From the cell containing the given text, extract its center point as (x, y) coordinate. 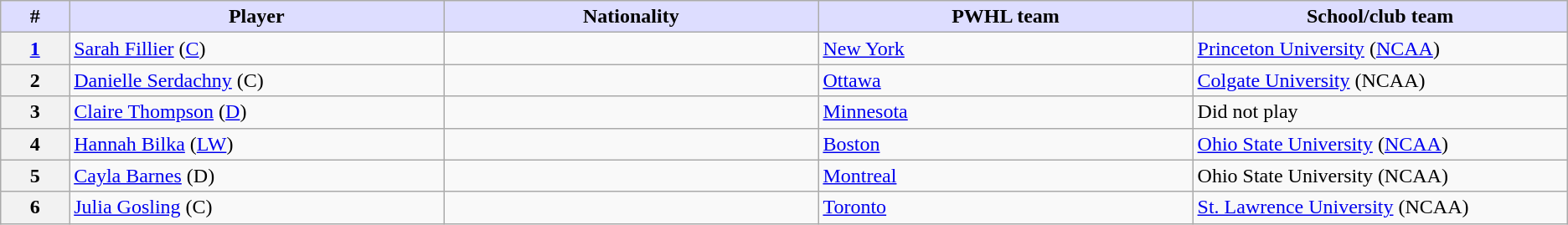
Julia Gosling (C) (256, 207)
Cayla Barnes (D) (256, 176)
Boston (1005, 144)
Montreal (1005, 176)
4 (35, 144)
Sarah Fillier (C) (256, 49)
Princeton University (NCAA) (1380, 49)
3 (35, 112)
School/club team (1380, 17)
Minnesota (1005, 112)
Danielle Serdachny (C) (256, 80)
Hannah Bilka (LW) (256, 144)
Colgate University (NCAA) (1380, 80)
# (35, 17)
Nationality (632, 17)
New York (1005, 49)
Player (256, 17)
1 (35, 49)
PWHL team (1005, 17)
Did not play (1380, 112)
2 (35, 80)
5 (35, 176)
Toronto (1005, 207)
6 (35, 207)
St. Lawrence University (NCAA) (1380, 207)
Ottawa (1005, 80)
Claire Thompson (D) (256, 112)
